Determine the [X, Y] coordinate at the center of the cell enclosing the given text.  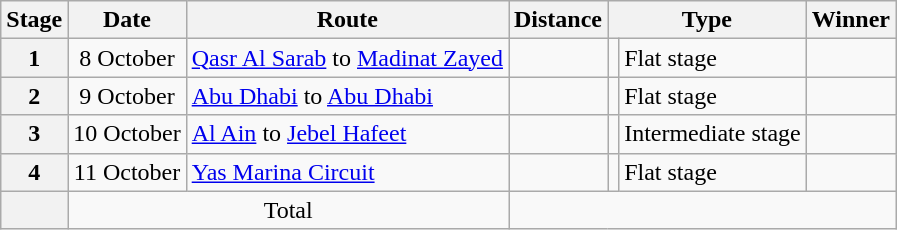
Abu Dhabi to Abu Dhabi [347, 96]
Route [347, 20]
Intermediate stage [713, 134]
4 [34, 172]
Date [127, 20]
2 [34, 96]
Total [288, 210]
Al Ain to Jebel Hafeet [347, 134]
Yas Marina Circuit [347, 172]
1 [34, 58]
Stage [34, 20]
Winner [850, 20]
8 October [127, 58]
11 October [127, 172]
10 October [127, 134]
Type [708, 20]
3 [34, 134]
9 October [127, 96]
Distance [558, 20]
Qasr Al Sarab to Madinat Zayed [347, 58]
